From the cell containing the given text, extract its center point as (x, y) coordinate. 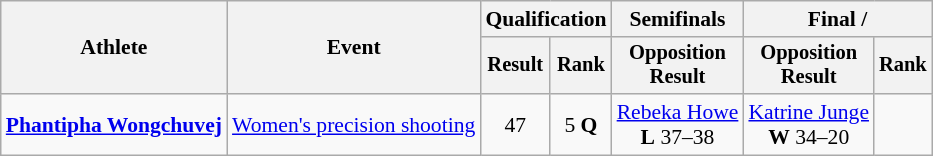
Result (515, 66)
Katrine JungeW 34–20 (808, 124)
Athlete (114, 48)
Women's precision shooting (354, 124)
47 (515, 124)
5 Q (580, 124)
Phantipha Wongchuvej (114, 124)
Qualification (546, 19)
Final / (837, 19)
Rebeka HoweL 37–38 (678, 124)
Semifinals (678, 19)
Event (354, 48)
